For the text-containing cell, return its midpoint in (X, Y) coordinate format. 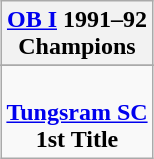
Tungsram SC1st Title (77, 112)
OB I 1991–92Champions (77, 34)
